Return [x, y] of the center of cell containing provided text 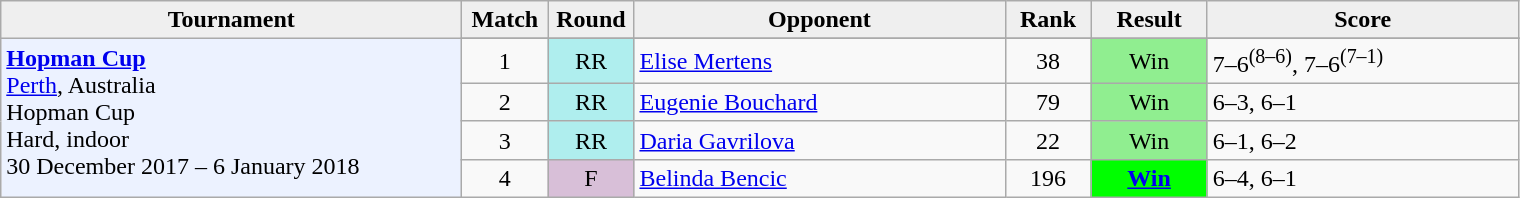
6–3, 6–1 [1362, 102]
3 [505, 140]
Rank [1048, 20]
1 [505, 62]
F [591, 178]
Hopman CupPerth, AustraliaHopman CupHard, indoor30 December 2017 – 6 January 2018 [232, 118]
7–6(8–6), 7–6(7–1) [1362, 62]
6–1, 6–2 [1362, 140]
Opponent [820, 20]
Eugenie Bouchard [820, 102]
Daria Gavrilova [820, 140]
6–4, 6–1 [1362, 178]
2 [505, 102]
Result [1149, 20]
79 [1048, 102]
Round [591, 20]
Elise Mertens [820, 62]
Match [505, 20]
4 [505, 178]
22 [1048, 140]
38 [1048, 62]
Tournament [232, 20]
196 [1048, 178]
Score [1362, 20]
Belinda Bencic [820, 178]
